Scan for the cell matching the given text and deliver its [x, y] coordinate at center. 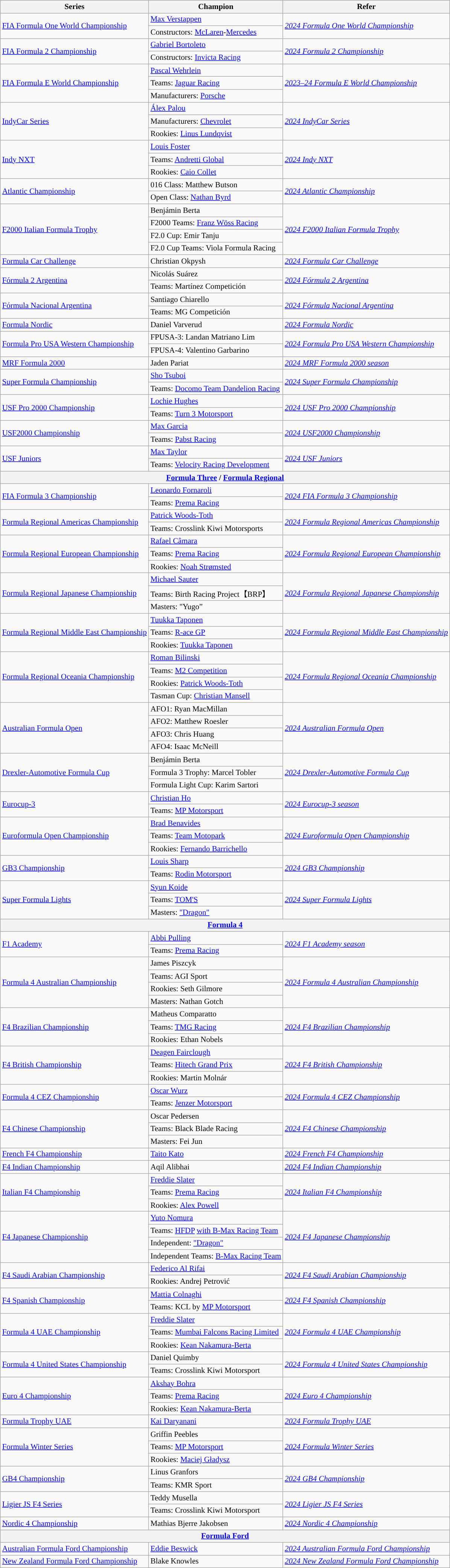
Champion [216, 7]
Teams: Mumbai Falcons Racing Limited [216, 1332]
2024 F4 Indian Championship [367, 1167]
F1 Academy [74, 944]
2024 Euroformula Open Championship [367, 836]
Oscar Wurz [216, 1090]
Max Garcia [216, 427]
Teams: AGI Sport [216, 976]
Series [74, 7]
Eurocup-3 [74, 804]
2024 Formula 4 Australian Championship [367, 982]
2024 Nordic 4 Championship [367, 1523]
Drexler-Automotive Formula Cup [74, 772]
2024 Fórmula Nacional Argentina [367, 306]
Masters: "Yugo” [216, 607]
2024 F1 Academy season [367, 944]
Rookies: Ethan Nobels [216, 1040]
F4 Chinese Championship [74, 1129]
2024 GB4 Championship [367, 1479]
2024 MRF Formula 2000 season [367, 363]
2024 Indy NXT [367, 159]
Linus Granfors [216, 1472]
Teams: TMG Racing [216, 1027]
Formula Ford [225, 1536]
2024 Euro 4 Championship [367, 1396]
Teams: Andretti Global [216, 159]
2024 GB3 Championship [367, 868]
Leonardo Fornaroli [216, 490]
2024 Atlantic Championship [367, 191]
2024 Formula Car Challenge [367, 261]
Formula Car Challenge [74, 261]
Griffin Peebles [216, 1434]
Euro 4 Championship [74, 1396]
MRF Formula 2000 [74, 363]
Independent: "Dragon" [216, 1243]
Rookies: Caio Collet [216, 172]
Pascal Wehrlein [216, 70]
Teams: TOM'S [216, 900]
2024 FIA Formula 3 Championship [367, 497]
2024 Ligier JS F4 Series [367, 1504]
Teams: Martínez Competición [216, 287]
2024 USF Juniors [367, 458]
Formula Regional European Championship [74, 554]
F4 Brazilian Championship [74, 1027]
Teams: KCL by MP Motorsport [216, 1307]
FIA Formula E World Championship [74, 83]
2024 Formula Regional Americas Championship [367, 522]
Teams: Docomo Team Dandelion Racing [216, 388]
Rookies: Noah Strømsted [216, 567]
AFO1: Ryan MacMillan [216, 709]
F2000 Teams: Franz Wöss Racing [216, 223]
2024 IndyCar Series [367, 121]
Independent Teams: B-Max Racing Team [216, 1256]
GB4 Championship [74, 1479]
Gabriel Bortoleto [216, 45]
Rookies: Tuukka Taponen [216, 645]
Teams: Velocity Racing Development [216, 465]
Rookies: Alex Powell [216, 1205]
Rookies: Seth Gilmore [216, 989]
Yuto Nomura [216, 1218]
Sho Tsuboi [216, 376]
Teams: Crosslink Kiwi Motorsports [216, 528]
Italian F4 Championship [74, 1192]
2024 Super Formula Championship [367, 382]
Nordic 4 Championship [74, 1523]
FIA Formula 3 Championship [74, 497]
Constructors: Invicta Racing [216, 58]
Rafael Câmara [216, 541]
Atlantic Championship [74, 191]
2024 New Zealand Formula Ford Championship [367, 1562]
Masters: Fei Jun [216, 1142]
2024 F4 Brazilian Championship [367, 1027]
Christian Ho [216, 798]
Rookies: Patrick Woods-Toth [216, 683]
Teams: Birth Racing Project【BRP】 [216, 593]
Blake Knowles [216, 1562]
Michael Sauter [216, 579]
Formula 4 Australian Championship [74, 982]
Rookies: Fernando Barrichello [216, 849]
Lochie Hughes [216, 401]
2024 Formula Winter Series [367, 1447]
Kai Daryanani [216, 1421]
Teams: KMR Sport [216, 1485]
James Piszcyk [216, 963]
FPUSA-3: Landan Matriano Lim [216, 338]
FPUSA-4: Valentino Garbarino [216, 350]
2024 Formula Pro USA Western Championship [367, 344]
Formula 4 UAE Championship [74, 1333]
FIA Formula 2 Championship [74, 51]
Open Class: Nathan Byrd [216, 197]
Teams: R-ace GP [216, 632]
Formula Regional Middle East Championship [74, 632]
Teams: Team Motopark [216, 836]
Constructors: McLaren-Mercedes [216, 32]
Manufacturers: Chevrolet [216, 121]
2024 Drexler-Automotive Formula Cup [367, 772]
Matheus Comparatto [216, 1014]
Christian Okpysh [216, 261]
2024 Formula One World Championship [367, 26]
Tuukka Taponen [216, 620]
New Zealand Formula Ford Championship [74, 1562]
Fórmula Nacional Argentina [74, 306]
Fórmula 2 Argentina [74, 280]
Mattia Colnaghi [216, 1294]
AFO2: Matthew Roesler [216, 722]
Brad Benavides [216, 823]
Super Formula Championship [74, 382]
2024 F2000 Italian Formula Trophy [367, 229]
2023–24 Formula E World Championship [367, 83]
Rookies: Andrej Petrović [216, 1281]
FIA Formula One World Championship [74, 26]
USF Pro 2000 Championship [74, 408]
Teams: Turn 3 Motorsport [216, 414]
Formula Nordic [74, 325]
Daniel Quimby [216, 1358]
Euroformula Open Championship [74, 836]
Formula 4 CEZ Championship [74, 1097]
2024 Eurocup-3 season [367, 804]
Daniel Varverud [216, 325]
Tasman Cup: Christian Mansell [216, 696]
F4 Indian Championship [74, 1167]
2024 USF2000 Championship [367, 433]
Teams: M2 Competition [216, 671]
2024 Australian Formula Ford Championship [367, 1549]
Indy NXT [74, 159]
Formula 4 United States Championship [74, 1364]
F4 Saudi Arabian Championship [74, 1275]
Eddie Beswick [216, 1549]
Australian Formula Ford Championship [74, 1549]
2024 F4 British Championship [367, 1065]
Teams: Jenzer Motorsport [216, 1103]
2024 Formula Regional Middle East Championship [367, 632]
2024 Australian Formula Open [367, 728]
Masters: Nathan Gotch [216, 1001]
2024 Super Formula Lights [367, 900]
2024 Formula 4 UAE Championship [367, 1333]
GB3 Championship [74, 868]
Santiago Chiarello [216, 299]
2024 F4 Spanish Championship [367, 1301]
Manufacturers: Porsche [216, 96]
2024 Formula Trophy UAE [367, 1421]
Taito Kato [216, 1154]
Formula Three / Formula Regional [225, 478]
Max Taylor [216, 452]
AFO3: Chris Huang [216, 734]
2024 F4 Saudi Arabian Championship [367, 1275]
F4 Japanese Championship [74, 1237]
2024 Formula Regional Japanese Championship [367, 593]
Akshay Bohra [216, 1383]
2024 Formula Regional European Championship [367, 554]
Formula Regional Oceania Championship [74, 677]
Formula Regional Japanese Championship [74, 593]
Masters: "Dragon" [216, 913]
2024 F4 Chinese Championship [367, 1129]
Mathias Bjerre Jakobsen [216, 1523]
Super Formula Lights [74, 900]
016 Class: Matthew Butson [216, 185]
Formula Regional Americas Championship [74, 522]
2024 Formula Nordic [367, 325]
Ligier JS F4 Series [74, 1504]
Teams: Black Blade Racing [216, 1129]
2024 USF Pro 2000 Championship [367, 408]
F2.0 Cup Teams: Viola Formula Racing [216, 249]
Rookies: Linus Lundqvist [216, 134]
AFO4: Isaac McNeill [216, 747]
Rookies: Martin Molnár [216, 1078]
Patrick Woods-Toth [216, 516]
F4 Spanish Championship [74, 1301]
Nicolás Suárez [216, 274]
Rookies: Maciej Gładysz [216, 1460]
Teams: MG Competición [216, 312]
IndyCar Series [74, 121]
Abbi Pulling [216, 938]
Max Verstappen [216, 19]
USF Juniors [74, 458]
Teams: Pabst Racing [216, 439]
2024 F4 Japanese Championship [367, 1237]
Formula Light Cup: Karim Sartori [216, 785]
Formula 4 [225, 925]
Roman Bilinski [216, 658]
Syun Koide [216, 887]
USF2000 Championship [74, 433]
Formula Winter Series [74, 1447]
2024 Formula Regional Oceania Championship [367, 677]
2024 Fórmula 2 Argentina [367, 280]
2024 Italian F4 Championship [367, 1192]
Louis Foster [216, 147]
F2000 Italian Formula Trophy [74, 229]
Australian Formula Open [74, 728]
Deagen Fairclough [216, 1052]
Teams: Jaguar Racing [216, 83]
2024 Formula 4 CEZ Championship [367, 1097]
Formula Pro USA Western Championship [74, 344]
Álex Palou [216, 108]
French F4 Championship [74, 1154]
Teams: Rodin Motorsport [216, 874]
F4 British Championship [74, 1065]
2024 Formula 4 United States Championship [367, 1364]
Aqil Alibhai [216, 1167]
2024 French F4 Championship [367, 1154]
F2.0 Cup: Emir Tanju [216, 236]
Refer [367, 7]
Formula Trophy UAE [74, 1421]
Oscar Pedersen [216, 1116]
Teams: HFDP with B-Max Racing Team [216, 1231]
Louis Sharp [216, 861]
2024 Formula 2 Championship [367, 51]
Teams: Hitech Grand Prix [216, 1065]
Federico Al Rifai [216, 1269]
Jaden Pariat [216, 363]
Teddy Musella [216, 1498]
Formula 3 Trophy: Marcel Tobler [216, 772]
